Scan for the cell matching the given text and deliver its (X, Y) coordinate at center. 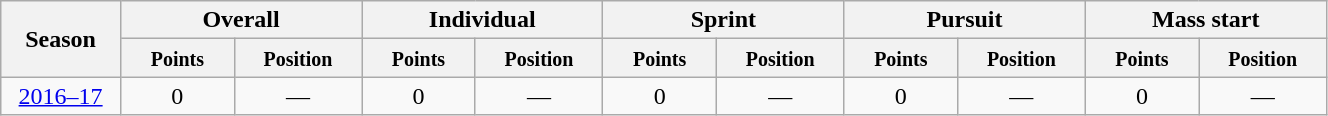
Overall (240, 20)
Mass start (1206, 20)
Pursuit (964, 20)
2016–17 (61, 96)
Season (61, 39)
Sprint (724, 20)
Individual (482, 20)
